From the cell containing the given text, extract its center point as (X, Y) coordinate. 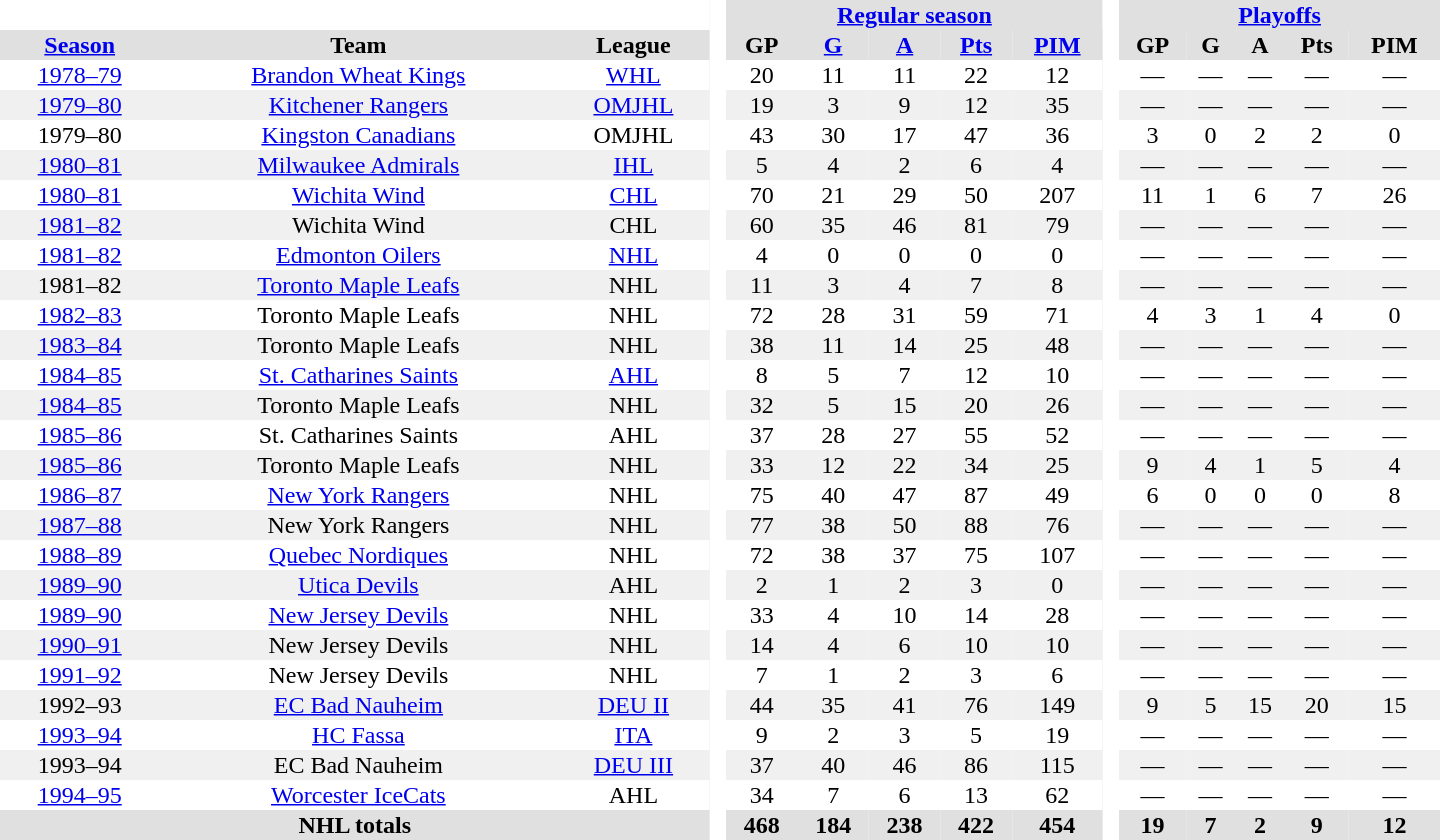
52 (1058, 435)
62 (1058, 795)
17 (904, 135)
Worcester IceCats (358, 795)
207 (1058, 195)
184 (832, 825)
Playoffs (1280, 15)
86 (976, 765)
Team (358, 45)
DEU III (633, 765)
77 (762, 525)
Brandon Wheat Kings (358, 75)
88 (976, 525)
NHL totals (354, 825)
Edmonton Oilers (358, 255)
HC Fassa (358, 735)
43 (762, 135)
36 (1058, 135)
87 (976, 495)
71 (1058, 315)
ITA (633, 735)
107 (1058, 555)
1986–87 (80, 495)
422 (976, 825)
Season (80, 45)
1990–91 (80, 645)
41 (904, 705)
60 (762, 225)
DEU II (633, 705)
21 (832, 195)
13 (976, 795)
32 (762, 405)
238 (904, 825)
115 (1058, 765)
70 (762, 195)
49 (1058, 495)
48 (1058, 345)
Milwaukee Admirals (358, 165)
81 (976, 225)
1983–84 (80, 345)
44 (762, 705)
Quebec Nordiques (358, 555)
31 (904, 315)
WHL (633, 75)
27 (904, 435)
59 (976, 315)
1978–79 (80, 75)
1991–92 (80, 675)
Regular season (914, 15)
Utica Devils (358, 585)
149 (1058, 705)
1992–93 (80, 705)
55 (976, 435)
1988–89 (80, 555)
29 (904, 195)
454 (1058, 825)
League (633, 45)
Kingston Canadians (358, 135)
1987–88 (80, 525)
1982–83 (80, 315)
IHL (633, 165)
Kitchener Rangers (358, 105)
1994–95 (80, 795)
468 (762, 825)
79 (1058, 225)
30 (832, 135)
